Scan for the cell matching the given text and deliver its (x, y) coordinate at center. 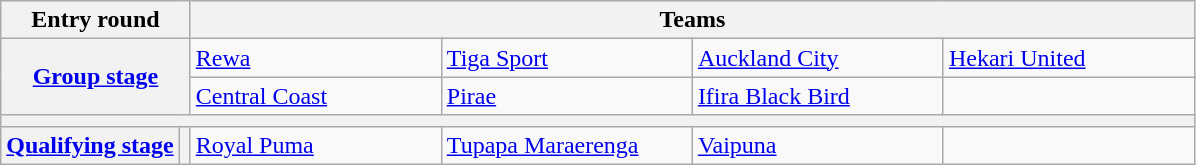
Auckland City (818, 58)
Qualifying stage (90, 145)
Rewa (316, 58)
Group stage (96, 77)
Vaipuna (818, 145)
Royal Puma (316, 145)
Teams (692, 20)
Tiga Sport (566, 58)
Central Coast (316, 96)
Hekari United (1068, 58)
Pirae (566, 96)
Entry round (96, 20)
Ifira Black Bird (818, 96)
Tupapa Maraerenga (566, 145)
